Detect which cell encompasses the target text, then output its (X, Y) center coordinate. 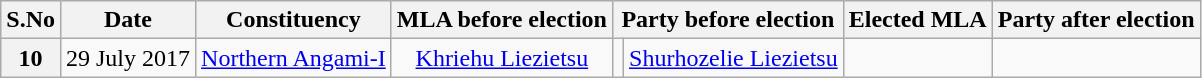
Party before election (728, 20)
Elected MLA (918, 20)
Khriehu Liezietsu (502, 58)
S.No (31, 20)
MLA before election (502, 20)
Party after election (1096, 20)
10 (31, 58)
Date (128, 20)
Northern Angami-I (294, 58)
Shurhozelie Liezietsu (734, 58)
29 July 2017 (128, 58)
Constituency (294, 20)
